Scan for the cell matching the given text and deliver its (x, y) coordinate at center. 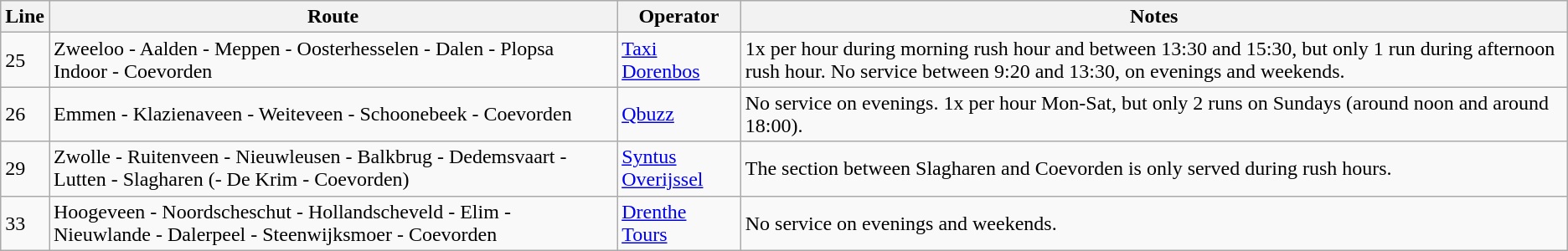
Zweeloo - Aalden - Meppen - Oosterhesselen - Dalen - Plopsa Indoor - Coevorden (333, 60)
26 (25, 114)
33 (25, 223)
Route (333, 17)
Drenthe Tours (679, 223)
Qbuzz (679, 114)
No service on evenings. 1x per hour Mon-Sat, but only 2 runs on Sundays (around noon and around 18:00). (1154, 114)
29 (25, 169)
Hoogeveen - Noordscheschut - Hollandscheveld - Elim - Nieuwlande - Dalerpeel - Steenwijksmoer - Coevorden (333, 223)
Emmen - Klazienaveen - Weiteveen - Schoonebeek - Coevorden (333, 114)
Operator (679, 17)
Syntus Overijssel (679, 169)
The section between Slagharen and Coevorden is only served during rush hours. (1154, 169)
Line (25, 17)
Notes (1154, 17)
No service on evenings and weekends. (1154, 223)
Zwolle - Ruitenveen - Nieuwleusen - Balkbrug - Dedemsvaart - Lutten - Slagharen (- De Krim - Coevorden) (333, 169)
Taxi Dorenbos (679, 60)
25 (25, 60)
